Determine the (X, Y) coordinate at the center of the cell enclosing the given text.  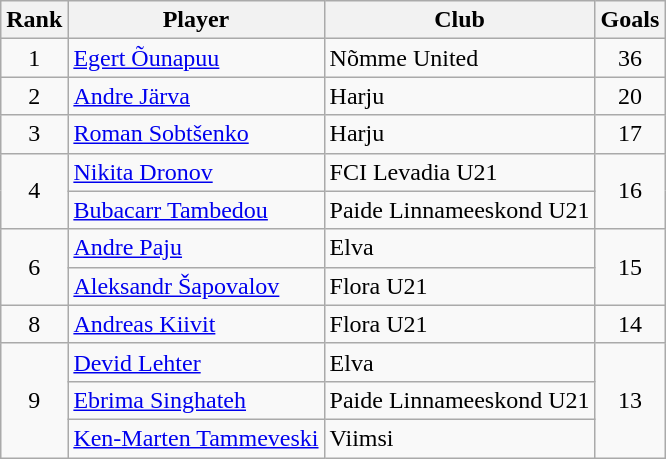
20 (630, 96)
3 (34, 134)
14 (630, 324)
FCI Levadia U21 (460, 172)
Club (460, 20)
6 (34, 267)
Ken-Marten Tammeveski (196, 438)
36 (630, 58)
Nõmme United (460, 58)
Nikita Dronov (196, 172)
Bubacarr Tambedou (196, 210)
Roman Sobtšenko (196, 134)
Egert Õunapuu (196, 58)
8 (34, 324)
15 (630, 267)
Aleksandr Šapovalov (196, 286)
Devid Lehter (196, 362)
Ebrima Singhateh (196, 400)
16 (630, 191)
13 (630, 400)
Player (196, 20)
Andre Paju (196, 248)
Andreas Kiivit (196, 324)
4 (34, 191)
9 (34, 400)
17 (630, 134)
Andre Järva (196, 96)
Rank (34, 20)
2 (34, 96)
Goals (630, 20)
Viimsi (460, 438)
1 (34, 58)
